Capture the cell that displays the provided text and extract its [x, y] central coordinate. 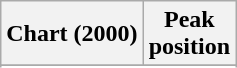
Chart (2000) [72, 34]
Peakposition [189, 34]
